Scan for the cell matching the given text and deliver its [X, Y] coordinate at center. 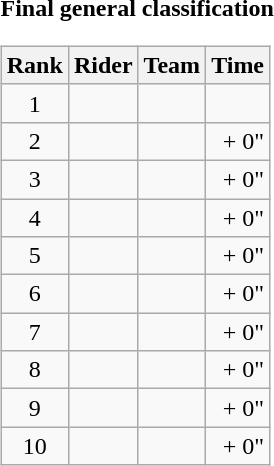
6 [34, 294]
Time [238, 65]
Team [172, 65]
7 [34, 332]
Rider [103, 65]
5 [34, 256]
9 [34, 408]
4 [34, 217]
8 [34, 370]
3 [34, 179]
2 [34, 141]
Rank [34, 65]
10 [34, 446]
1 [34, 103]
